Determine the (X, Y) coordinate at the center of the cell enclosing the given text.  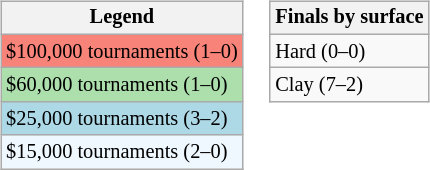
$60,000 tournaments (1–0) (122, 85)
Clay (7–2) (349, 85)
Finals by surface (349, 18)
$15,000 tournaments (2–0) (122, 152)
Hard (0–0) (349, 51)
$25,000 tournaments (3–2) (122, 119)
$100,000 tournaments (1–0) (122, 51)
Legend (122, 18)
